Return (x, y) of the center of cell containing provided text 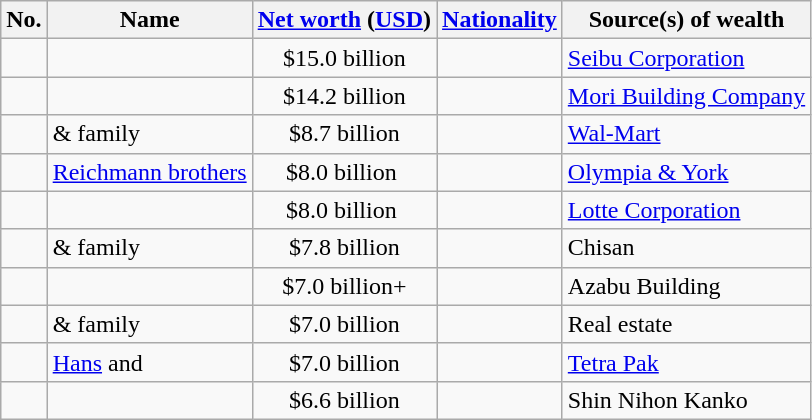
Source(s) of wealth (686, 20)
Azabu Building (686, 286)
$15.0 billion (344, 58)
Hans and (150, 362)
Nationality (500, 20)
Wal-Mart (686, 134)
Reichmann brothers (150, 172)
Seibu Corporation (686, 58)
$7.8 billion (344, 248)
Tetra Pak (686, 362)
$8.7 billion (344, 134)
Real estate (686, 324)
Net worth (USD) (344, 20)
$14.2 billion (344, 96)
Name (150, 20)
Lotte Corporation (686, 210)
Chisan (686, 248)
No. (24, 20)
Mori Building Company (686, 96)
Shin Nihon Kanko (686, 400)
$6.6 billion (344, 400)
Olympia & York (686, 172)
$7.0 billion+ (344, 286)
